Detect which cell encompasses the target text, then output its (X, Y) center coordinate. 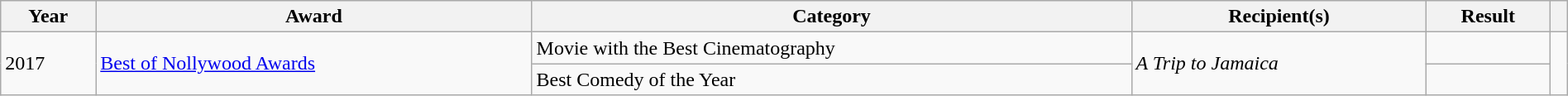
2017 (48, 64)
Result (1489, 17)
Best Comedy of the Year (832, 79)
Category (832, 17)
A Trip to Jamaica (1279, 64)
Year (48, 17)
Recipient(s) (1279, 17)
Best of Nollywood Awards (314, 64)
Movie with the Best Cinematography (832, 48)
Award (314, 17)
